Pinpoint the cell where the given text exists, returning its [x, y] midpoint coordinate. 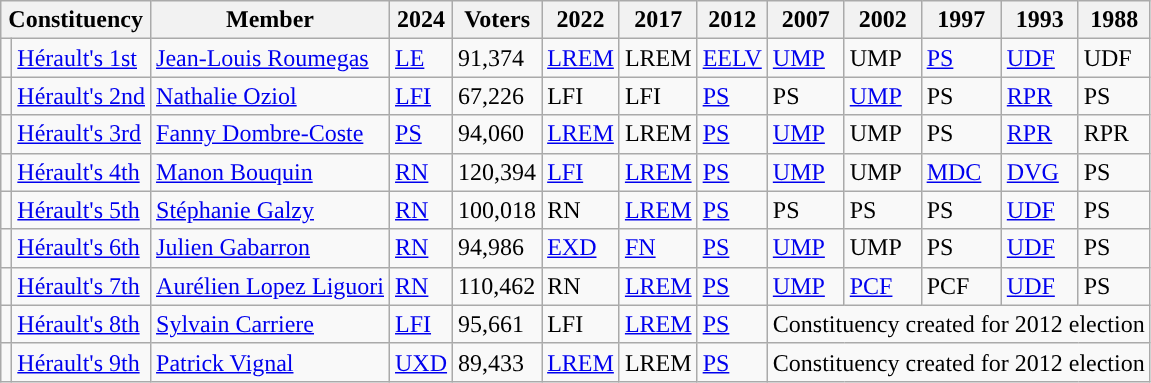
EELV [732, 58]
Sylvain Carriere [270, 324]
Hérault's 6th [82, 248]
91,374 [498, 58]
94,986 [498, 248]
Hérault's 9th [82, 362]
Manon Bouquin [270, 172]
2017 [658, 20]
Fanny Dombre-Coste [270, 134]
1993 [1040, 20]
Constituency [76, 20]
95,661 [498, 324]
MDC [961, 172]
Aurélien Lopez Liguori [270, 286]
89,433 [498, 362]
110,462 [498, 286]
FN [658, 248]
DVG [1040, 172]
Member [270, 20]
2007 [806, 20]
1997 [961, 20]
Hérault's 2nd [82, 96]
Hérault's 1st [82, 58]
Jean-Louis Roumegas [270, 58]
120,394 [498, 172]
Voters [498, 20]
Hérault's 3rd [82, 134]
LE [422, 58]
Stéphanie Galzy [270, 210]
94,060 [498, 134]
1988 [1114, 20]
2002 [882, 20]
67,226 [498, 96]
Hérault's 7th [82, 286]
100,018 [498, 210]
EXD [581, 248]
UXD [422, 362]
Hérault's 5th [82, 210]
Hérault's 4th [82, 172]
Patrick Vignal [270, 362]
2022 [581, 20]
Julien Gabarron [270, 248]
2012 [732, 20]
Hérault's 8th [82, 324]
Nathalie Oziol [270, 96]
2024 [422, 20]
